Scan for the cell matching the given text and deliver its (x, y) coordinate at center. 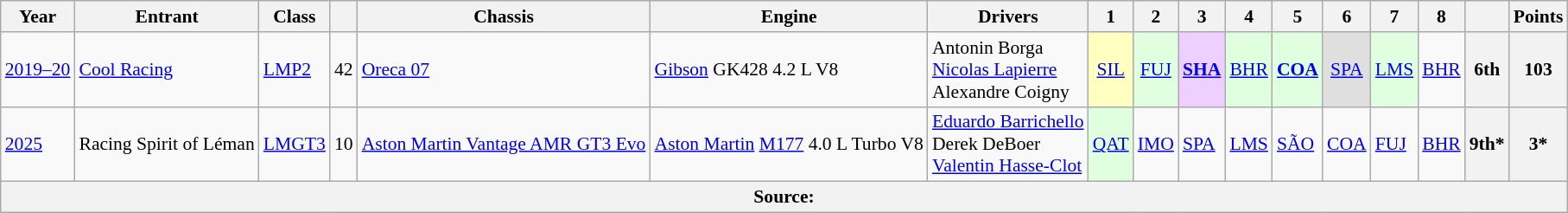
1 (1111, 16)
LMP2 (295, 69)
42 (344, 69)
Oreca 07 (505, 69)
Drivers (1008, 16)
2 (1156, 16)
Points (1539, 16)
Racing Spirit of Léman (166, 144)
Chassis (505, 16)
SHA (1203, 69)
9th* (1488, 144)
6th (1488, 69)
103 (1539, 69)
2025 (38, 144)
4 (1249, 16)
2019–20 (38, 69)
SÃO (1298, 144)
10 (344, 144)
Antonin Borga Nicolas Lapierre Alexandre Coigny (1008, 69)
6 (1347, 16)
Eduardo Barrichello Derek DeBoer Valentin Hasse-Clot (1008, 144)
3 (1203, 16)
Class (295, 16)
8 (1441, 16)
Gibson GK428 4.2 L V8 (788, 69)
Year (38, 16)
LMGT3 (295, 144)
Engine (788, 16)
Aston Martin M177 4.0 L Turbo V8 (788, 144)
QAT (1111, 144)
Cool Racing (166, 69)
SIL (1111, 69)
IMO (1156, 144)
Source: (784, 197)
7 (1394, 16)
3* (1539, 144)
5 (1298, 16)
Aston Martin Vantage AMR GT3 Evo (505, 144)
Entrant (166, 16)
